Pinpoint the cell where the given text exists, returning its (X, Y) midpoint coordinate. 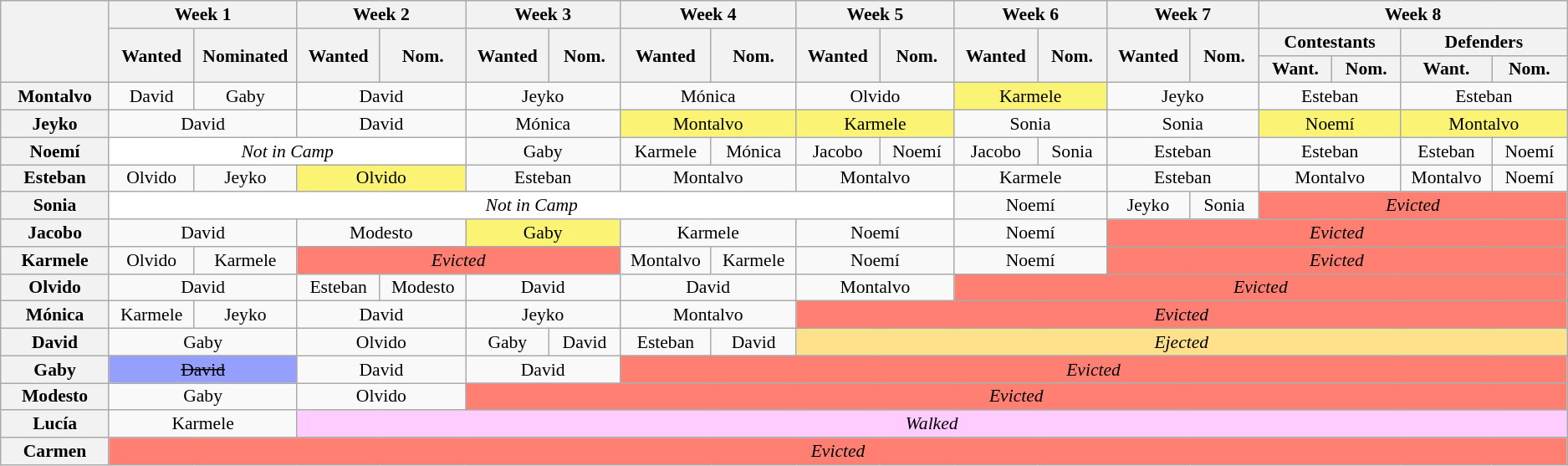
Week 8 (1412, 15)
Defenders (1484, 42)
Walked (932, 425)
Week 3 (543, 15)
Week 4 (707, 15)
Carmen (55, 452)
Lucía (55, 425)
Week 7 (1182, 15)
Nominated (246, 55)
Week 1 (202, 15)
Week 6 (1030, 15)
Week 5 (875, 15)
Contestants (1330, 42)
Ejected (1182, 343)
Week 2 (381, 15)
